Extract the (X, Y) coordinate from the center of the cell holding the provided text.  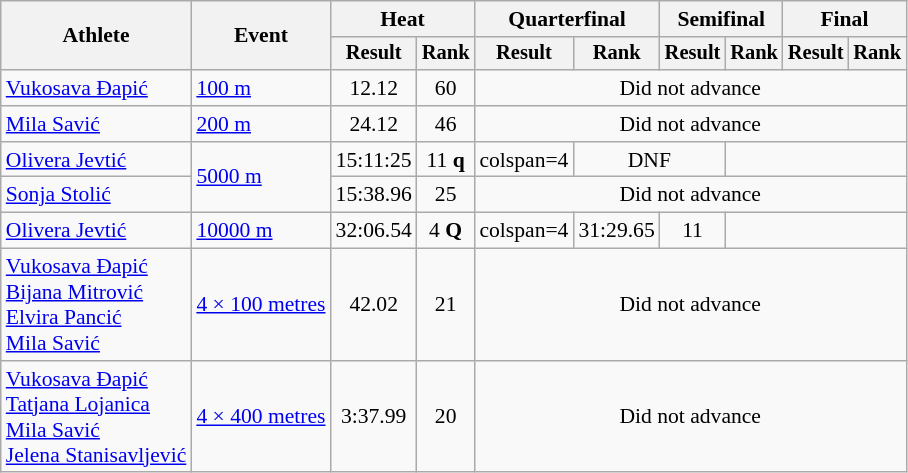
4 × 100 metres (260, 305)
100 m (260, 88)
200 m (260, 124)
3:37.99 (374, 417)
11 q (446, 160)
Athlete (96, 36)
15:11:25 (374, 160)
24.12 (374, 124)
4 Q (446, 231)
5000 m (260, 178)
25 (446, 195)
Quarterfinal (566, 19)
20 (446, 417)
Vukosava ĐapićBijana MitrovićElvira PancićMila Savić (96, 305)
32:06.54 (374, 231)
DNF (649, 160)
60 (446, 88)
31:29.65 (616, 231)
Vukosava Đapić (96, 88)
Final (844, 19)
Vukosava ĐapićTatjana LojanicaMila SavićJelena Stanisavljević (96, 417)
42.02 (374, 305)
12.12 (374, 88)
Mila Savić (96, 124)
Semifinal (722, 19)
11 (693, 231)
46 (446, 124)
Event (260, 36)
10000 m (260, 231)
15:38.96 (374, 195)
Sonja Stolić (96, 195)
Heat (403, 19)
4 × 400 metres (260, 417)
21 (446, 305)
